Pinpoint the cell where the given text exists, returning its (X, Y) midpoint coordinate. 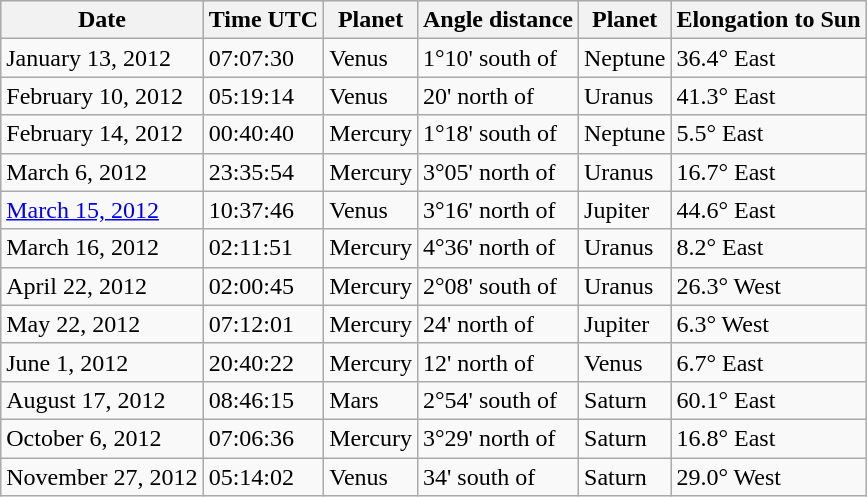
02:00:45 (264, 286)
34' south of (498, 477)
Elongation to Sun (768, 20)
07:07:30 (264, 58)
3°29' north of (498, 438)
26.3° West (768, 286)
08:46:15 (264, 400)
16.7° East (768, 172)
20' north of (498, 96)
January 13, 2012 (102, 58)
May 22, 2012 (102, 324)
16.8° East (768, 438)
41.3° East (768, 96)
Angle distance (498, 20)
23:35:54 (264, 172)
February 14, 2012 (102, 134)
00:40:40 (264, 134)
5.5° East (768, 134)
8.2° East (768, 248)
29.0° West (768, 477)
Mars (371, 400)
April 22, 2012 (102, 286)
07:12:01 (264, 324)
24' north of (498, 324)
March 16, 2012 (102, 248)
02:11:51 (264, 248)
June 1, 2012 (102, 362)
20:40:22 (264, 362)
1°18' south of (498, 134)
60.1° East (768, 400)
3°05' north of (498, 172)
3°16' north of (498, 210)
Time UTC (264, 20)
36.4° East (768, 58)
March 6, 2012 (102, 172)
2°54' south of (498, 400)
12' north of (498, 362)
Date (102, 20)
07:06:36 (264, 438)
4°36' north of (498, 248)
November 27, 2012 (102, 477)
05:14:02 (264, 477)
2°08' south of (498, 286)
05:19:14 (264, 96)
6.3° West (768, 324)
March 15, 2012 (102, 210)
6.7° East (768, 362)
October 6, 2012 (102, 438)
44.6° East (768, 210)
August 17, 2012 (102, 400)
February 10, 2012 (102, 96)
10:37:46 (264, 210)
1°10' south of (498, 58)
